For the text-containing cell, return its midpoint in [X, Y] coordinate format. 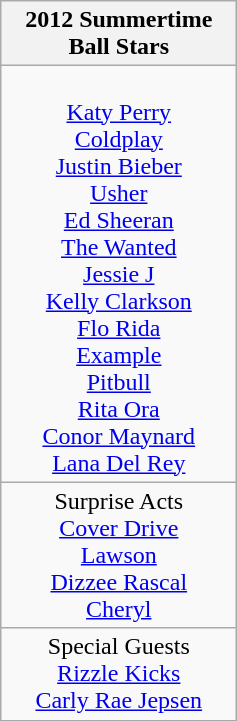
Surprise ActsCover Drive Lawson Dizzee Rascal Cheryl [119, 555]
Special GuestsRizzle Kicks Carly Rae Jepsen [119, 674]
Katy Perry Coldplay Justin Bieber Usher Ed Sheeran The Wanted Jessie J Kelly Clarkson Flo Rida Example Pitbull Rita Ora Conor Maynard Lana Del Rey [119, 274]
2012 Summertime Ball Stars [119, 34]
